Pinpoint the cell where the given text exists, returning its [X, Y] midpoint coordinate. 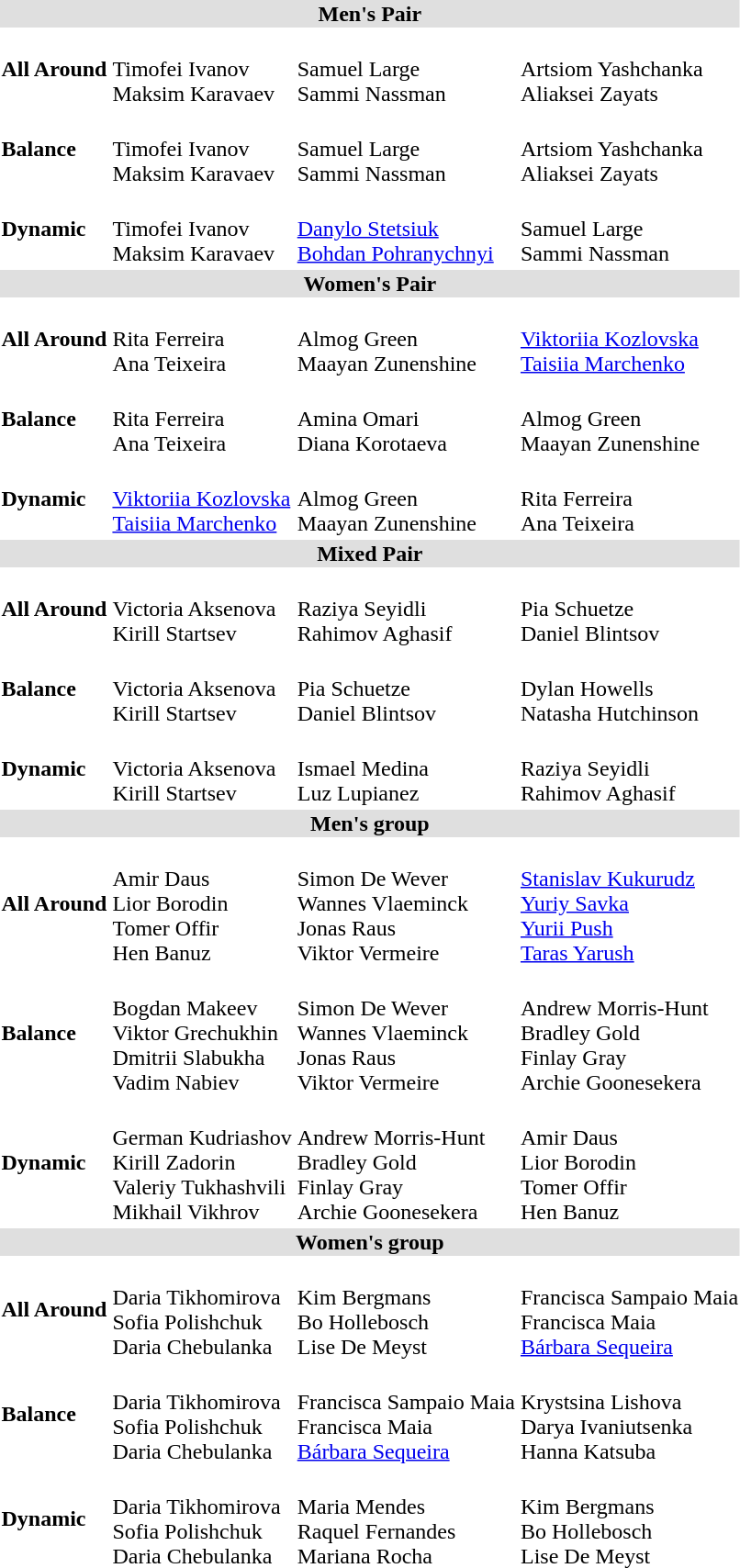
Women's group [370, 1242]
Kim BergmansBo HolleboschLise De Meyst [406, 1309]
Stanislav KukurudzYuriy SavkaYurii PushTaras Yarush [629, 903]
Ismael MedinaLuz Lupianez [406, 768]
Dylan HowellsNatasha Hutchinson [629, 689]
Bogdan MakeevViktor GrechukhinDmitrii SlabukhaVadim Nabiev [202, 1033]
Men's Pair [370, 14]
Men's group [370, 823]
Krystsina LishovaDarya IvaniutsenkaHanna Katsuba [629, 1414]
Mixed Pair [370, 554]
Women's Pair [370, 284]
Danylo StetsiukBohdan Pohranychnyi [406, 229]
Amina OmariDiana Korotaeva [406, 419]
German KudriashovKirill ZadorinValeriy TukhashviliMikhail Vikhrov [202, 1162]
